Capture the cell that displays the provided text and extract its (x, y) central coordinate. 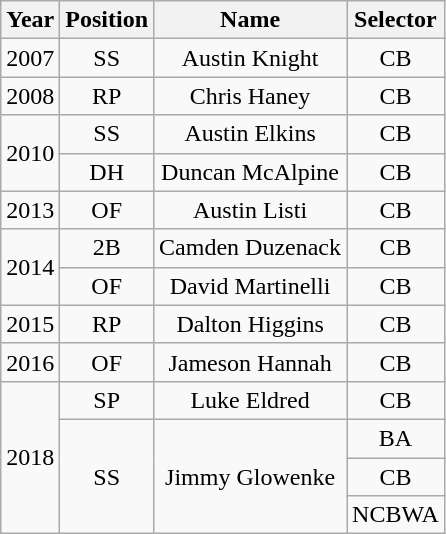
2B (107, 248)
Jimmy Glowenke (250, 476)
NCBWA (396, 515)
Dalton Higgins (250, 324)
Position (107, 20)
Austin Elkins (250, 134)
Jameson Hannah (250, 362)
Duncan McAlpine (250, 172)
2014 (30, 267)
2016 (30, 362)
Austin Knight (250, 58)
2008 (30, 96)
2007 (30, 58)
Name (250, 20)
Austin Listi (250, 210)
Luke Eldred (250, 400)
2015 (30, 324)
Camden Duzenack (250, 248)
DH (107, 172)
Year (30, 20)
BA (396, 438)
2018 (30, 457)
Chris Haney (250, 96)
2013 (30, 210)
2010 (30, 153)
SP (107, 400)
David Martinelli (250, 286)
Selector (396, 20)
